Output the (x, y) coordinate of the center of the cell containing the given text.  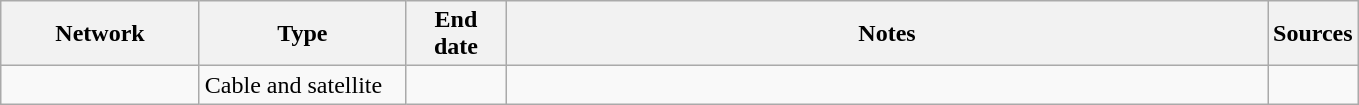
Cable and satellite (302, 85)
End date (456, 34)
Sources (1314, 34)
Notes (886, 34)
Type (302, 34)
Network (100, 34)
